Return [X, Y] of the center of cell containing provided text 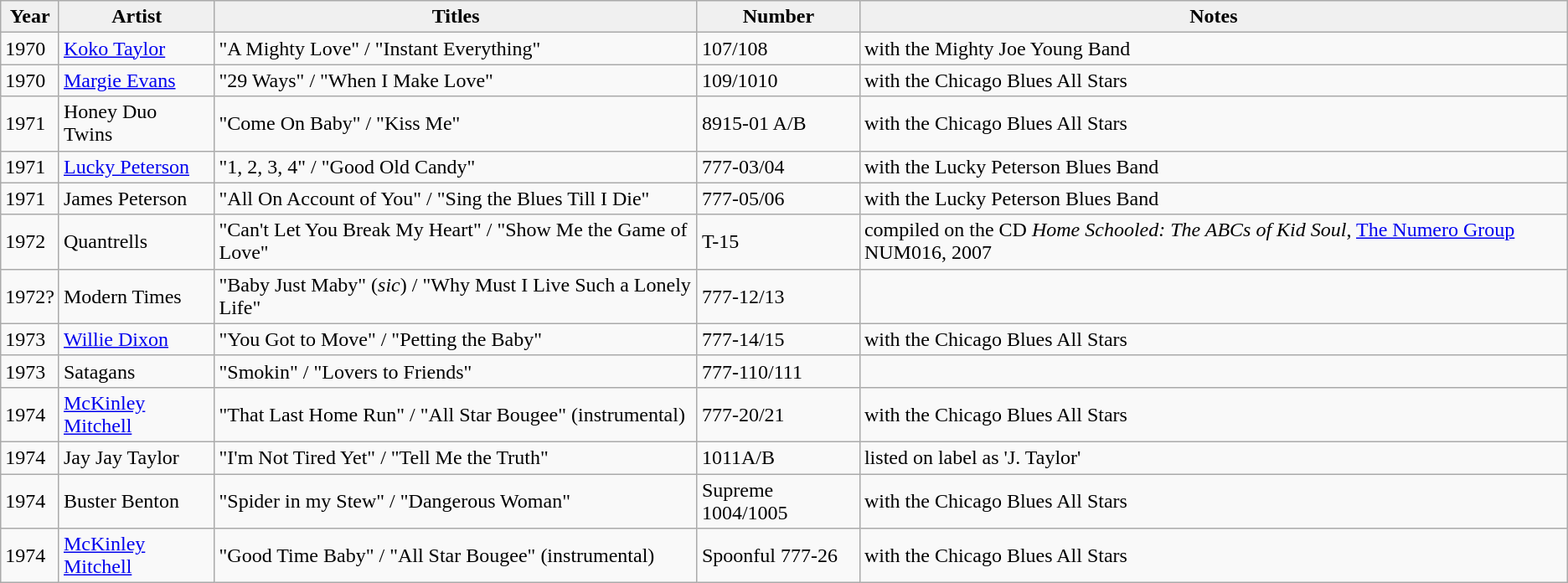
8915-01 A/B [778, 124]
777-110/111 [778, 371]
"You Got to Move" / "Petting the Baby" [456, 339]
Margie Evans [137, 80]
Willie Dixon [137, 339]
Koko Taylor [137, 49]
James Peterson [137, 199]
"Can't Let You Break My Heart" / "Show Me the Game of Love" [456, 241]
Honey Duo Twins [137, 124]
compiled on the CD Home Schooled: The ABCs of Kid Soul, The Numero Group NUM016, 2007 [1213, 241]
listed on label as 'J. Taylor' [1213, 457]
"29 Ways" / "When I Make Love" [456, 80]
"Good Time Baby" / "All Star Bougee" (instrumental) [456, 556]
777-20/21 [778, 414]
Lucky Peterson [137, 167]
T-15 [778, 241]
Quantrells [137, 241]
"1, 2, 3, 4" / "Good Old Candy" [456, 167]
"I'm Not Tired Yet" / "Tell Me the Truth" [456, 457]
777-03/04 [778, 167]
Artist [137, 17]
"Baby Just Maby" (sic) / "Why Must I Live Such a Lonely Life" [456, 297]
Satagans [137, 371]
1011A/B [778, 457]
777-14/15 [778, 339]
107/108 [778, 49]
777-05/06 [778, 199]
"That Last Home Run" / "All Star Bougee" (instrumental) [456, 414]
"Smokin" / "Lovers to Friends" [456, 371]
Titles [456, 17]
1972? [30, 297]
"A Mighty Love" / "Instant Everything" [456, 49]
Notes [1213, 17]
1972 [30, 241]
Number [778, 17]
with the Mighty Joe Young Band [1213, 49]
Jay Jay Taylor [137, 457]
"Spider in my Stew" / "Dangerous Woman" [456, 501]
Year [30, 17]
"All On Account of You" / "Sing the Blues Till I Die" [456, 199]
Supreme 1004/1005 [778, 501]
Buster Benton [137, 501]
Spoonful 777-26 [778, 556]
"Come On Baby" / "Kiss Me" [456, 124]
777-12/13 [778, 297]
109/1010 [778, 80]
Modern Times [137, 297]
